Detect which cell encompasses the target text, then output its (x, y) center coordinate. 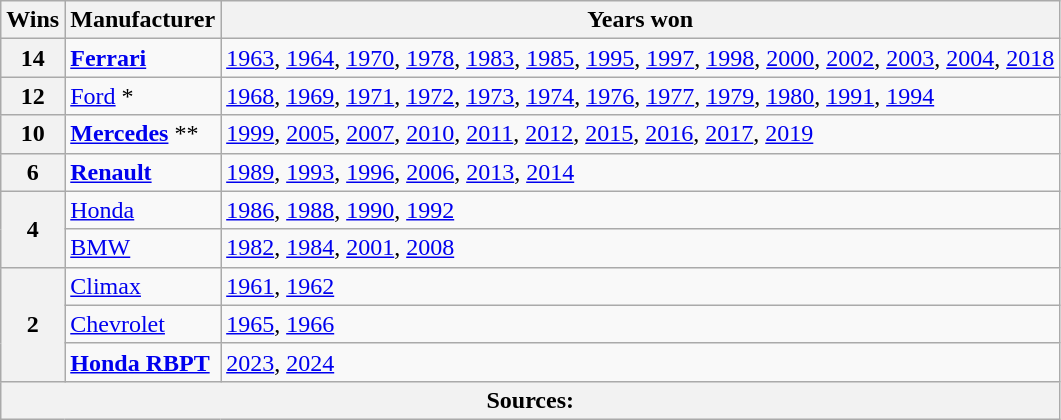
2 (33, 324)
Mercedes ** (143, 134)
1963, 1964, 1970, 1978, 1983, 1985, 1995, 1997, 1998, 2000, 2002, 2003, 2004, 2018 (640, 58)
4 (33, 229)
Renault (143, 172)
Honda (143, 210)
1965, 1966 (640, 324)
Wins (33, 20)
Chevrolet (143, 324)
2023, 2024 (640, 362)
10 (33, 134)
Honda RBPT (143, 362)
6 (33, 172)
1986, 1988, 1990, 1992 (640, 210)
Ford * (143, 96)
Climax (143, 286)
1982, 1984, 2001, 2008 (640, 248)
Ferrari (143, 58)
1999, 2005, 2007, 2010, 2011, 2012, 2015, 2016, 2017, 2019 (640, 134)
1961, 1962 (640, 286)
Sources: (530, 400)
12 (33, 96)
1968, 1969, 1971, 1972, 1973, 1974, 1976, 1977, 1979, 1980, 1991, 1994 (640, 96)
14 (33, 58)
BMW (143, 248)
1989, 1993, 1996, 2006, 2013, 2014 (640, 172)
Years won (640, 20)
Manufacturer (143, 20)
